Return (X, Y) of the center of cell containing provided text 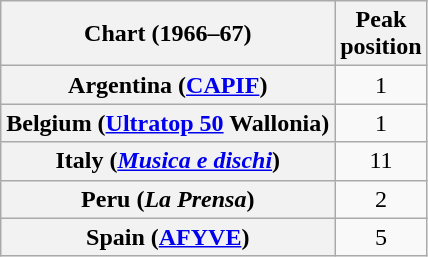
Spain (AFYVE) (168, 237)
11 (381, 161)
Peakposition (381, 34)
Chart (1966–67) (168, 34)
Argentina (CAPIF) (168, 85)
Belgium (Ultratop 50 Wallonia) (168, 123)
Peru (La Prensa) (168, 199)
Italy (Musica e dischi) (168, 161)
2 (381, 199)
5 (381, 237)
